Return (X, Y) of the center of cell containing provided text 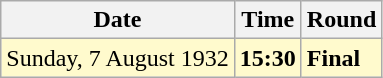
Final (341, 58)
Time (268, 20)
Date (118, 20)
Round (341, 20)
Sunday, 7 August 1932 (118, 58)
15:30 (268, 58)
